Pinpoint the cell where the given text exists, returning its [x, y] midpoint coordinate. 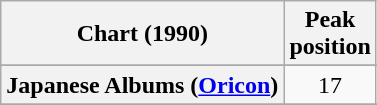
Peakposition [330, 34]
17 [330, 85]
Chart (1990) [142, 34]
Japanese Albums (Oricon) [142, 85]
